Provide the [X, Y] coordinate of the cell's center where the given text is located.  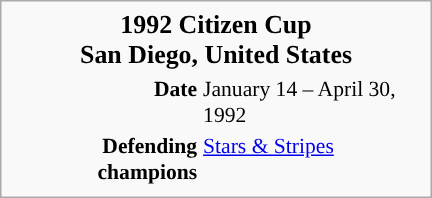
Stars & Stripes [313, 159]
Date [104, 102]
January 14 – April 30, 1992 [313, 102]
Defending champions [104, 159]
1992 Citizen CupSan Diego, United States [216, 40]
